Locate the cell with the specified text and output its [x, y] center coordinate. 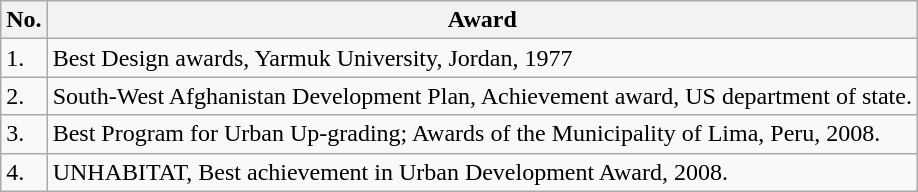
Best Design awards, Yarmuk University, Jordan, 1977 [482, 58]
South-West Afghanistan Development Plan, Achievement award, US department of state. [482, 96]
4. [24, 172]
Award [482, 20]
UNHABITAT, Best achievement in Urban Development Award, 2008. [482, 172]
Best Program for Urban Up-grading; Awards of the Municipality of Lima, Peru, 2008. [482, 134]
No. [24, 20]
2. [24, 96]
3. [24, 134]
1. [24, 58]
